Output the [x, y] coordinate of the center of the cell containing the given text.  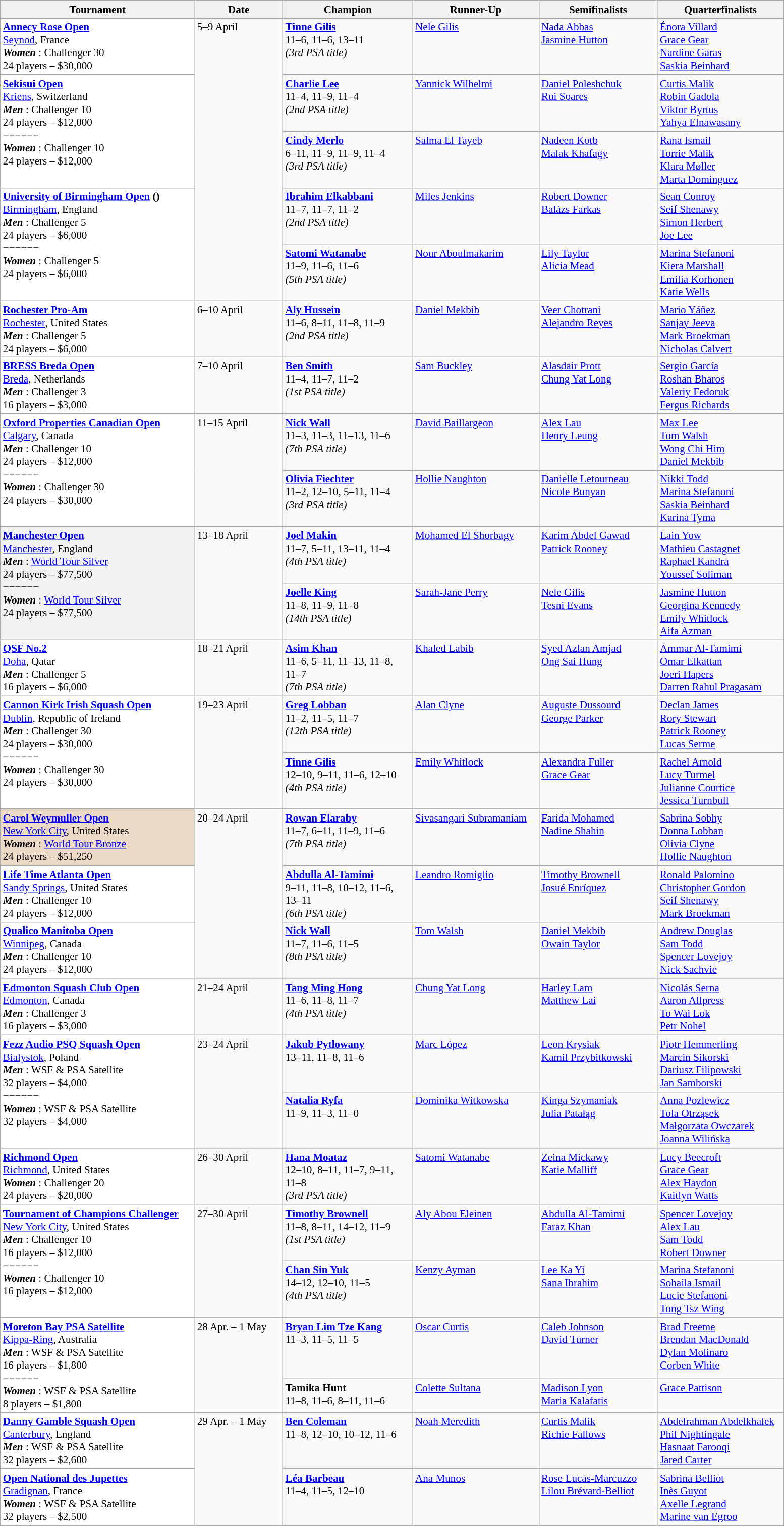
Lucy Beecroft Grace Gear Alex Haydon Kaitlyn Watts [720, 1176]
Annecy Rose Open Seynod, France Women : Challenger 3024 players – $30,000 [98, 46]
Rose Lucas-Marcuzzo Lilou Brévard-Belliot [598, 1497]
Alasdair Prott Chung Yat Long [598, 386]
Danny Gamble Squash Open Canterbury, England Men : WSF & PSA Satellite32 players – $2,600 [98, 1441]
21–24 April [239, 1007]
Tom Walsh [476, 950]
Chan Sin Yuk14–12, 12–10, 11–5(4th PSA title) [348, 1289]
Fezz Audio PSQ Squash Open Białystok, Poland Men : WSF & PSA Satellite32 players – $4,000−−−−−− Women : WSF & PSA Satellite32 players – $4,000 [98, 1092]
Rowan Elaraby11–7, 6–11, 11–9, 11–6(7th PSA title) [348, 837]
26–30 April [239, 1176]
Qualico Manitoba Open Winnipeg, Canada Men : Challenger 1024 players – $12,000 [98, 950]
Dominika Witkowska [476, 1120]
Syed Azlan Amjad Ong Sai Hung [598, 668]
13–18 April [239, 583]
Sekisui Open Kriens, Switzerland Men : Challenger 1024 players – $12,000−−−−−− Women : Challenger 1024 players – $12,000 [98, 131]
Cannon Kirk Irish Squash Open Dublin, Republic of Ireland Men : Challenger 3024 players – $30,000−−−−−− Women : Challenger 3024 players – $30,000 [98, 753]
Joelle King11–8, 11–9, 11–8(14th PSA title) [348, 612]
Aly Hussein11–6, 8–11, 11–8, 11–9(2nd PSA title) [348, 329]
Natalia Ryfa11–9, 11–3, 11–0 [348, 1120]
Ronald Palomino Christopher Gordon Seif Shenawy Mark Broekman [720, 894]
Lee Ka Yi Sana Ibrahim [598, 1289]
Timothy Brownell Josué Enríquez [598, 894]
Miles Jenkins [476, 216]
Jakub Pytlowany13–11, 11–8, 11–6 [348, 1063]
Tang Ming Hong11–6, 11–8, 11–7(4th PSA title) [348, 1007]
Oscar Curtis [476, 1348]
Greg Lobban11–2, 11–5, 11–7(12th PSA title) [348, 725]
27–30 April [239, 1261]
Sivasangari Subramaniam [476, 837]
Auguste Dussourd George Parker [598, 725]
David Baillargeon [476, 442]
Ben Coleman11–8, 12–10, 10–12, 11–6 [348, 1441]
Champion [348, 9]
Edmonton Squash Club Open Edmonton, Canada Men : Challenger 316 players – $3,000 [98, 1007]
Life Time Atlanta Open Sandy Springs, United States Men : Challenger 1024 players – $12,000 [98, 894]
Curtis Malik Robin Gadola Viktor Byrtus Yahya Elnawasany [720, 103]
Bryan Lim Tze Kang11–3, 11–5, 11–5 [348, 1348]
Open National des Jupettes Gradignan, France Women : WSF & PSA Satellite32 players – $2,500 [98, 1497]
Nick Wall11–7, 11–6, 11–5(8th PSA title) [348, 950]
Aly Abou Eleinen [476, 1233]
Caleb Johnson David Turner [598, 1348]
23–24 April [239, 1092]
19–23 April [239, 753]
Hollie Naughton [476, 499]
Lily Taylor Alicia Mead [598, 272]
Énora Villard Grace Gear Nardine Garas Saskia Beinhard [720, 46]
Date [239, 9]
Colette Sultana [476, 1396]
Madison Lyon Maria Kalafatis [598, 1396]
Ammar Al-Tamimi Omar Elkattan Joeri Hapers Darren Rahul Pragasam [720, 668]
Semifinalists [598, 9]
Alex Lau Henry Leung [598, 442]
Brad Freeme Brendan MacDonald Dylan Molinaro Corben White [720, 1348]
Nele Gilis [476, 46]
Farida Mohamed Nadine Shahin [598, 837]
Sabrina Belliot Inès Guyot Axelle Legrand Marine van Egroo [720, 1497]
Declan James Rory Stewart Patrick Rooney Lucas Serme [720, 725]
Tournament [98, 9]
Emily Whitlock [476, 781]
Rachel Arnold Lucy Turmel Julianne Courtice Jessica Turnbull [720, 781]
Sean Conroy Seif Shenawy Simon Herbert Joe Lee [720, 216]
Tinne Gilis11–6, 11–6, 13–11(3rd PSA title) [348, 46]
Kenzy Ayman [476, 1289]
Daniel Mekbib [476, 329]
Marina Stefanoni Sohaila Ismail Lucie Stefanoni Tong Tsz Wing [720, 1289]
Cindy Merlo6–11, 11–9, 11–9, 11–4(3rd PSA title) [348, 159]
Sabrina Sobhy Donna Lobban Olivia Clyne Hollie Naughton [720, 837]
Nele Gilis Tesni Evans [598, 612]
Joel Makin11–7, 5–11, 13–11, 11–4(4th PSA title) [348, 555]
Kinga Szymaniak Julia Patałąg [598, 1120]
Léa Barbeau11–4, 11–5, 12–10 [348, 1497]
Asim Khan11–6, 5–11, 11–13, 11–8, 11–7(7th PSA title) [348, 668]
6–10 April [239, 329]
Ana Munos [476, 1497]
Marina Stefanoni Kiera Marshall Emilia Korhonen Katie Wells [720, 272]
Robert Downer Balázs Farkas [598, 216]
Alexandra Fuller Grace Gear [598, 781]
5–9 April [239, 159]
Piotr Hemmerling Marcin Sikorski Dariusz Filipowski Jan Samborski [720, 1063]
Anna Pozlewicz Tola Otrząsek Małgorzata Owczarek Joanna Wilińska [720, 1120]
Runner-Up [476, 9]
Alan Clyne [476, 725]
Nadeen Kotb Malak Khafagy [598, 159]
Quarterfinalists [720, 9]
18–21 April [239, 668]
Nick Wall11–3, 11–3, 11–13, 11–6(7th PSA title) [348, 442]
QSF No.2 Doha, Qatar Men : Challenger 516 players – $6,000 [98, 668]
Charlie Lee11–4, 11–9, 11–4(2nd PSA title) [348, 103]
Moreton Bay PSA Satellite Kippa-Ring, Australia Men : WSF & PSA Satellite16 players – $1,800−−−−−− Women : WSF & PSA Satellite8 players – $1,800 [98, 1365]
Abdulla Al-Tamimi Faraz Khan [598, 1233]
Eain Yow Mathieu Castagnet Raphael Kandra Youssef Soliman [720, 555]
Abdulla Al-Tamimi9–11, 11–8, 10–12, 11–6, 13–11(6th PSA title) [348, 894]
Noah Meredith [476, 1441]
29 Apr. – 1 May [239, 1469]
Olivia Fiechter11–2, 12–10, 5–11, 11–4(3rd PSA title) [348, 499]
Satomi Watanabe [476, 1176]
BRESS Breda Open Breda, Netherlands Men : Challenger 316 players – $3,000 [98, 386]
Jasmine Hutton Georgina Kennedy Emily Whitlock Aifa Azman [720, 612]
28 Apr. – 1 May [239, 1365]
7–10 April [239, 386]
Sergio García Roshan Bharos Valeriy Fedoruk Fergus Richards [720, 386]
Nour Aboulmakarim [476, 272]
Abdelrahman Abdelkhalek Phil Nightingale Hasnaat Farooqi Jared Carter [720, 1441]
Satomi Watanabe11–9, 11–6, 11–6(5th PSA title) [348, 272]
Max Lee Tom Walsh Wong Chi Him Daniel Mekbib [720, 442]
Mario Yáñez Sanjay Jeeva Mark Broekman Nicholas Calvert [720, 329]
Leandro Romiglio [476, 894]
Chung Yat Long [476, 1007]
Timothy Brownell11–8, 8–11, 14–12, 11–9(1st PSA title) [348, 1233]
20–24 April [239, 894]
Spencer Lovejoy Alex Lau Sam Todd Robert Downer [720, 1233]
Nada Abbas Jasmine Hutton [598, 46]
Zeina Mickawy Katie Malliff [598, 1176]
University of Birmingham Open () Birmingham, England Men : Challenger 524 players – $6,000−−−−−− Women : Challenger 524 players – $6,000 [98, 244]
Sarah-Jane Perry [476, 612]
Tinne Gilis12–10, 9–11, 11–6, 12–10(4th PSA title) [348, 781]
Daniel Mekbib Owain Taylor [598, 950]
Manchester Open Manchester, England Men : World Tour Silver24 players – $77,500−−−−−− Women : World Tour Silver24 players – $77,500 [98, 583]
Karim Abdel Gawad Patrick Rooney [598, 555]
Rana Ismail Torrie Malik Klara Møller Marta Domínguez [720, 159]
Leon Krysiak Kamil Przybitkowski [598, 1063]
Richmond Open Richmond, United States Women : Challenger 2024 players – $20,000 [98, 1176]
Tamika Hunt11–8, 11–6, 8–11, 11–6 [348, 1396]
Carol Weymuller Open New York City, United States Women : World Tour Bronze24 players – $51,250 [98, 837]
Danielle Letourneau Nicole Bunyan [598, 499]
Daniel Poleshchuk Rui Soares [598, 103]
Grace Pattison [720, 1396]
Hana Moataz12–10, 8–11, 11–7, 9–11, 11–8(3rd PSA title) [348, 1176]
Yannick Wilhelmi [476, 103]
Harley Lam Matthew Lai [598, 1007]
Marc López [476, 1063]
Nicolás Serna Aaron Allpress To Wai Lok Petr Nohel [720, 1007]
Ben Smith11–4, 11–7, 11–2(1st PSA title) [348, 386]
Ibrahim Elkabbani11–7, 11–7, 11–2(2nd PSA title) [348, 216]
Rochester Pro-Am Rochester, United States Men : Challenger 524 players – $6,000 [98, 329]
Salma El Tayeb [476, 159]
Nikki Todd Marina Stefanoni Saskia Beinhard Karina Tyma [720, 499]
Curtis Malik Richie Fallows [598, 1441]
Khaled Labib [476, 668]
Mohamed El Shorbagy [476, 555]
Veer Chotrani Alejandro Reyes [598, 329]
11–15 April [239, 470]
Sam Buckley [476, 386]
Andrew Douglas Sam Todd Spencer Lovejoy Nick Sachvie [720, 950]
Oxford Properties Canadian Open Calgary, Canada Men : Challenger 1024 players – $12,000−−−−−− Women : Challenger 3024 players – $30,000 [98, 470]
